Provide the [x, y] coordinate of the cell's center where the given text is located.  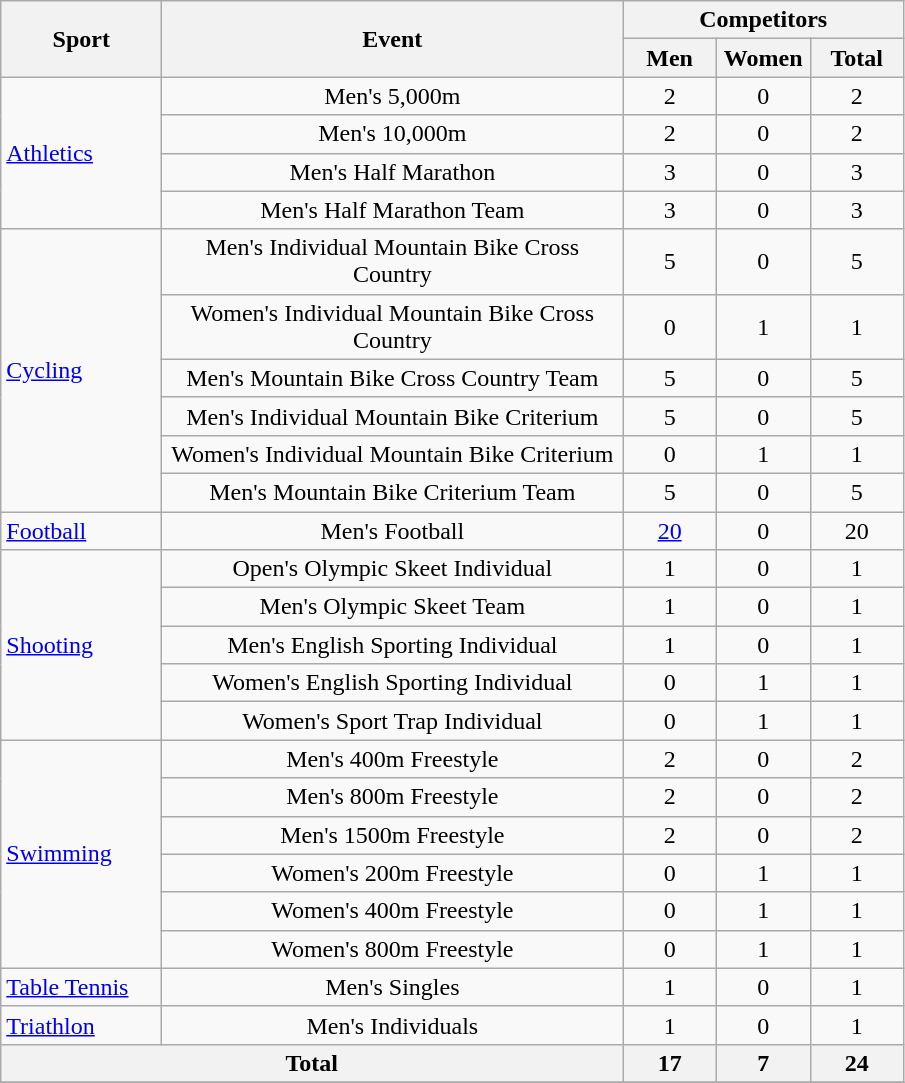
Open's Olympic Skeet Individual [392, 569]
Men's Half Marathon [392, 172]
7 [763, 1063]
Women's 200m Freestyle [392, 873]
Men's 400m Freestyle [392, 759]
Men's Olympic Skeet Team [392, 607]
Competitors [764, 20]
Women's Individual Mountain Bike Criterium [392, 454]
Football [82, 531]
Men's Singles [392, 987]
Triathlon [82, 1025]
17 [670, 1063]
Men's 5,000m [392, 96]
Women's English Sporting Individual [392, 683]
Men's 10,000m [392, 134]
24 [857, 1063]
Women [763, 58]
Table Tennis [82, 987]
Athletics [82, 153]
Men's Individual Mountain Bike Criterium [392, 416]
Men's Individual Mountain Bike Cross Country [392, 262]
Swimming [82, 854]
Men's Individuals [392, 1025]
Women's 400m Freestyle [392, 911]
Women's Sport Trap Individual [392, 721]
Event [392, 39]
Women's 800m Freestyle [392, 949]
Men's Football [392, 531]
Men's 1500m Freestyle [392, 835]
Men's Mountain Bike Cross Country Team [392, 378]
Men's 800m Freestyle [392, 797]
Men's Mountain Bike Criterium Team [392, 492]
Shooting [82, 645]
Men's English Sporting Individual [392, 645]
Men's Half Marathon Team [392, 210]
Women's Individual Mountain Bike Cross Country [392, 326]
Men [670, 58]
Cycling [82, 370]
Sport [82, 39]
